For the text-containing cell, return its midpoint in [x, y] coordinate format. 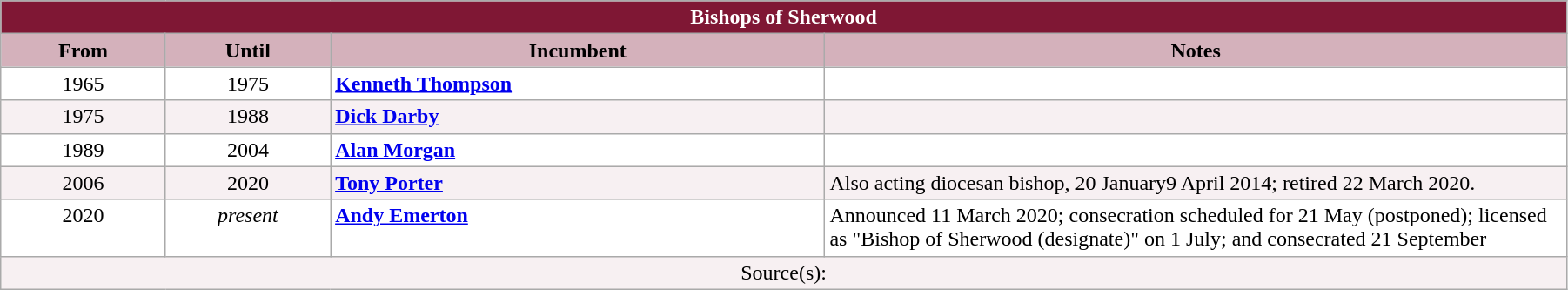
1989 [84, 150]
Source(s): [784, 273]
Kenneth Thompson [578, 84]
Incumbent [578, 51]
present [247, 228]
From [84, 51]
Tony Porter [578, 183]
Bishops of Sherwood [784, 17]
2004 [247, 150]
1965 [84, 84]
Alan Morgan [578, 150]
1988 [247, 117]
2006 [84, 183]
Notes [1196, 51]
Andy Emerton [578, 228]
Also acting diocesan bishop, 20 January9 April 2014; retired 22 March 2020. [1196, 183]
Dick Darby [578, 117]
Until [247, 51]
